Determine the (x, y) coordinate at the center of the cell enclosing the given text.  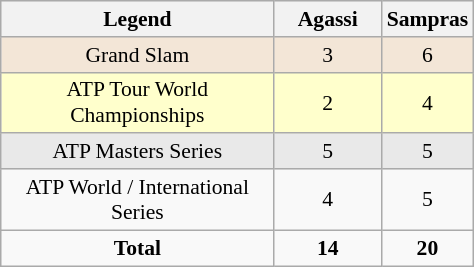
Total (138, 248)
3 (328, 55)
ATP World / International Series (138, 200)
ATP Masters Series (138, 152)
ATP Tour World Championships (138, 102)
Sampras (428, 19)
6 (428, 55)
2 (328, 102)
14 (328, 248)
Legend (138, 19)
20 (428, 248)
Grand Slam (138, 55)
Agassi (328, 19)
